Determine the (X, Y) coordinate at the center of the cell enclosing the given text.  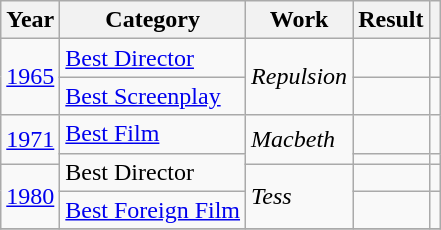
Repulsion (300, 77)
Best Screenplay (153, 96)
Tess (300, 196)
Best Foreign Film (153, 210)
Best Film (153, 134)
Year (30, 20)
1980 (30, 196)
Result (391, 20)
Category (153, 20)
Work (300, 20)
1965 (30, 77)
1971 (30, 140)
Macbeth (300, 140)
